Locate the cell with the specified text and output its (X, Y) center coordinate. 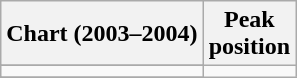
Chart (2003–2004) (102, 34)
Peakposition (249, 34)
